Search for the cell housing the specified text and yield its [x, y] center coordinate. 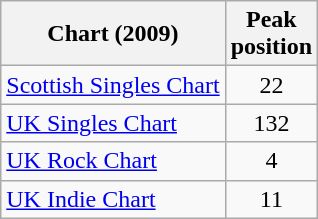
4 [271, 161]
Scottish Singles Chart [113, 85]
22 [271, 85]
UK Indie Chart [113, 199]
Chart (2009) [113, 34]
UK Rock Chart [113, 161]
Peakposition [271, 34]
11 [271, 199]
132 [271, 123]
UK Singles Chart [113, 123]
